Detect which cell encompasses the target text, then output its (x, y) center coordinate. 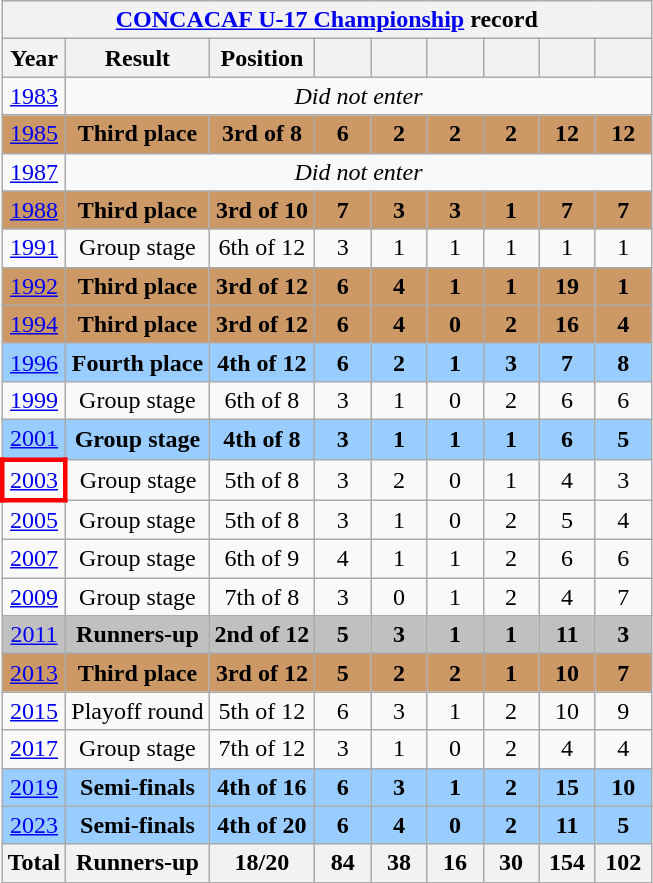
6th of 8 (262, 400)
2003 (34, 480)
Result (138, 58)
CONCACAF U-17 Championship record (326, 20)
2019 (34, 787)
4th of 20 (262, 825)
3rd of 10 (262, 210)
4th of 8 (262, 439)
4th of 12 (262, 362)
Position (262, 58)
7th of 8 (262, 597)
18/20 (262, 863)
1996 (34, 362)
2015 (34, 711)
6th of 12 (262, 248)
Fourth place (138, 362)
Total (34, 863)
1999 (34, 400)
15 (567, 787)
1983 (34, 96)
2005 (34, 520)
7th of 12 (262, 749)
2017 (34, 749)
Year (34, 58)
154 (567, 863)
2023 (34, 825)
6th of 9 (262, 559)
2nd of 12 (262, 635)
3rd of 8 (262, 134)
2011 (34, 635)
9 (623, 711)
1992 (34, 286)
84 (343, 863)
2007 (34, 559)
2001 (34, 439)
2009 (34, 597)
1985 (34, 134)
2013 (34, 673)
5th of 12 (262, 711)
102 (623, 863)
30 (511, 863)
1991 (34, 248)
1988 (34, 210)
1994 (34, 324)
38 (399, 863)
19 (567, 286)
8 (623, 362)
Playoff round (138, 711)
4th of 16 (262, 787)
1987 (34, 172)
